Scan for the cell matching the given text and deliver its [x, y] coordinate at center. 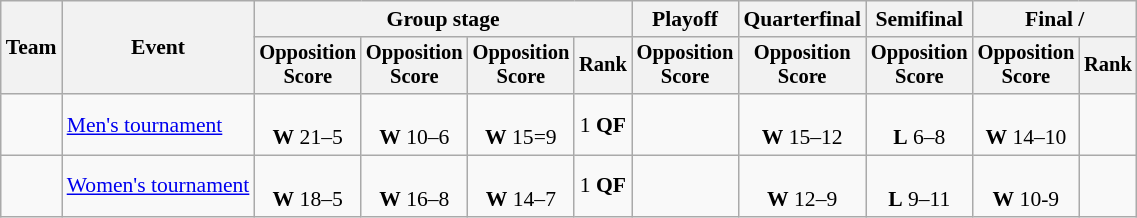
Men's tournament [158, 124]
W 15=9 [522, 124]
L 9–11 [920, 186]
L 6–8 [920, 124]
Semifinal [920, 19]
Final / [1055, 19]
W 14–10 [1026, 124]
Playoff [686, 19]
W 12–9 [802, 186]
Team [32, 48]
W 16–8 [414, 186]
Group stage [442, 19]
Event [158, 48]
Quarterfinal [802, 19]
W 21–5 [308, 124]
W 10-9 [1026, 186]
W 14–7 [522, 186]
W 10–6 [414, 124]
W 18–5 [308, 186]
W 15–12 [802, 124]
Women's tournament [158, 186]
